Locate the cell with the specified text and output its [X, Y] center coordinate. 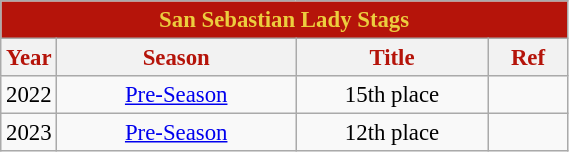
Year [29, 58]
Ref [528, 58]
Title [392, 58]
12th place [392, 133]
2023 [29, 133]
San Sebastian Lady Stags [284, 20]
2022 [29, 95]
15th place [392, 95]
Season [176, 58]
